Detect which cell encompasses the target text, then output its (X, Y) center coordinate. 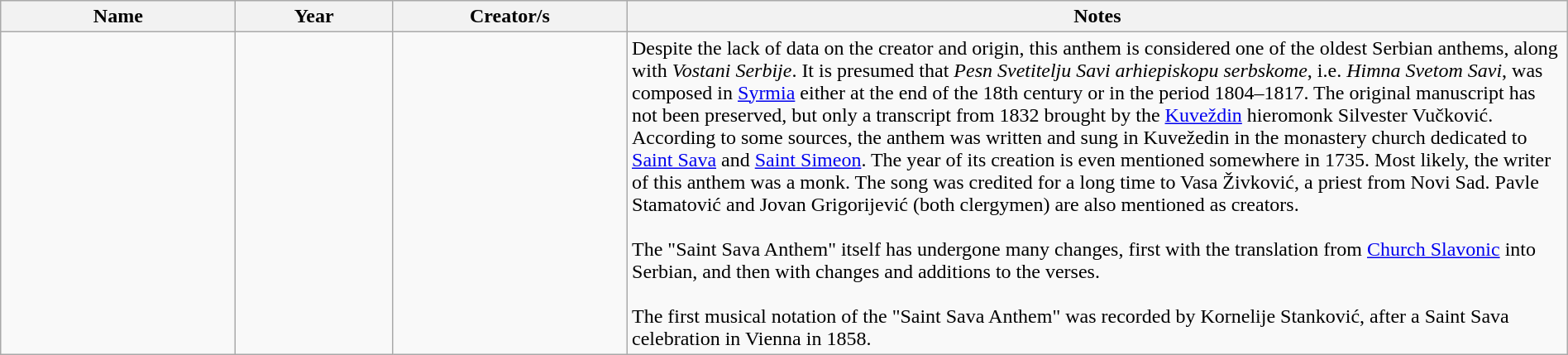
Creator/s (509, 17)
Notes (1098, 17)
Name (118, 17)
Year (314, 17)
